Extract the (x, y) coordinate from the center of the cell holding the provided text.  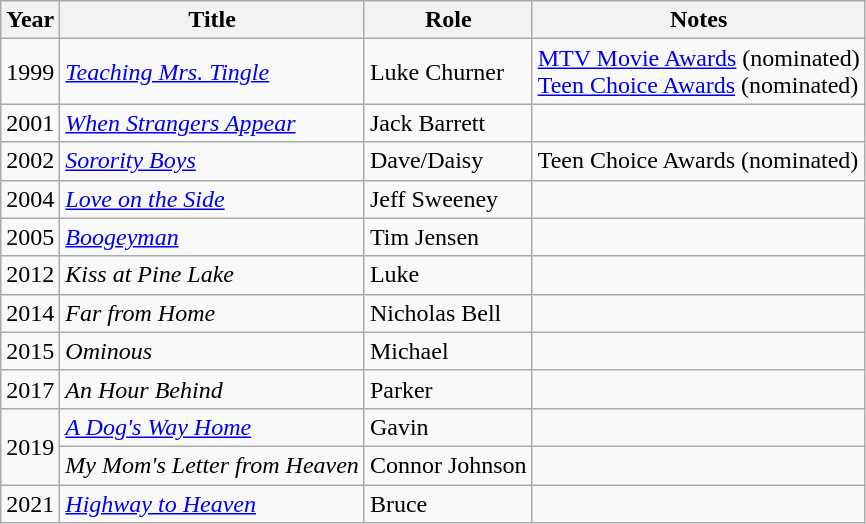
Love on the Side (212, 199)
Dave/Daisy (448, 161)
Tim Jensen (448, 237)
An Hour Behind (212, 389)
Michael (448, 351)
2004 (30, 199)
Gavin (448, 427)
A Dog's Way Home (212, 427)
Parker (448, 389)
2021 (30, 503)
Teaching Mrs. Tingle (212, 72)
Year (30, 20)
Role (448, 20)
Sorority Boys (212, 161)
Connor Johnson (448, 465)
Kiss at Pine Lake (212, 275)
2014 (30, 313)
2001 (30, 123)
2002 (30, 161)
2015 (30, 351)
Highway to Heaven (212, 503)
Notes (698, 20)
1999 (30, 72)
Bruce (448, 503)
2005 (30, 237)
Teen Choice Awards (nominated) (698, 161)
Luke Churner (448, 72)
2019 (30, 446)
When Strangers Appear (212, 123)
Boogeyman (212, 237)
Jack Barrett (448, 123)
2017 (30, 389)
Nicholas Bell (448, 313)
MTV Movie Awards (nominated) Teen Choice Awards (nominated) (698, 72)
Title (212, 20)
Jeff Sweeney (448, 199)
Far from Home (212, 313)
Ominous (212, 351)
2012 (30, 275)
My Mom's Letter from Heaven (212, 465)
Luke (448, 275)
